Return [x, y] of the center of cell containing provided text 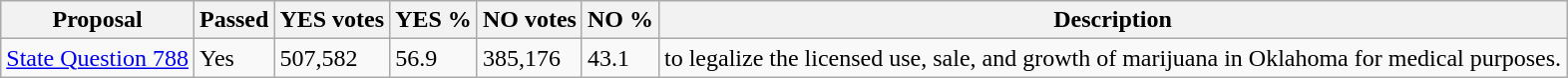
507,582 [332, 58]
YES % [434, 20]
Description [1112, 20]
NO votes [529, 20]
Proposal [98, 20]
Yes [233, 58]
56.9 [434, 58]
385,176 [529, 58]
State Question 788 [98, 58]
to legalize the licensed use, sale, and growth of marijuana in Oklahoma for medical purposes. [1112, 58]
Passed [233, 20]
43.1 [620, 58]
NO % [620, 20]
YES votes [332, 20]
